From the cell containing the given text, extract its center point as (X, Y) coordinate. 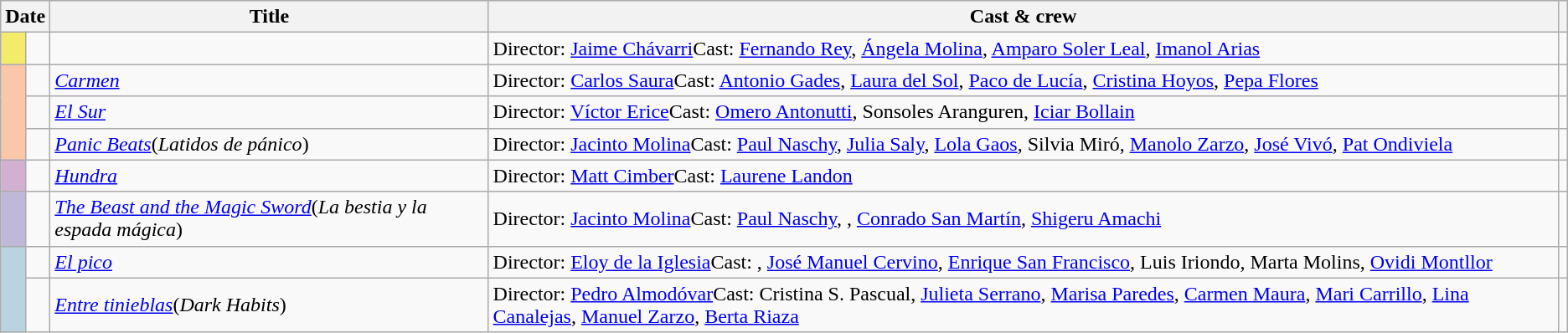
Panic Beats(Latidos de pánico) (270, 144)
Director: Jacinto MolinaCast: Paul Naschy, , Conrado San Martín, Shigeru Amachi (1024, 219)
Director: Jaime ChávarriCast: Fernando Rey, Ángela Molina, Amparo Soler Leal, Imanol Arias (1024, 49)
Hundra (270, 176)
Director: Carlos SauraCast: Antonio Gades, Laura del Sol, Paco de Lucía, Cristina Hoyos, Pepa Flores (1024, 80)
El Sur (270, 112)
Entre tinieblas(Dark Habits) (270, 305)
Date (25, 17)
Director: Eloy de la IglesiaCast: , José Manuel Cervino, Enrique San Francisco, Luis Iriondo, Marta Molins, Ovidi Montllor (1024, 262)
El pico (270, 262)
Carmen (270, 80)
Director: Víctor EriceCast: Omero Antonutti, Sonsoles Aranguren, Iciar Bollain (1024, 112)
Director: Matt CimberCast: Laurene Landon (1024, 176)
The Beast and the Magic Sword(La bestia y la espada mágica) (270, 219)
Cast & crew (1024, 17)
Director: Jacinto MolinaCast: Paul Naschy, Julia Saly, Lola Gaos, Silvia Miró, Manolo Zarzo, José Vivó, Pat Ondiviela (1024, 144)
Title (270, 17)
